Return (X, Y) of the center of cell containing provided text 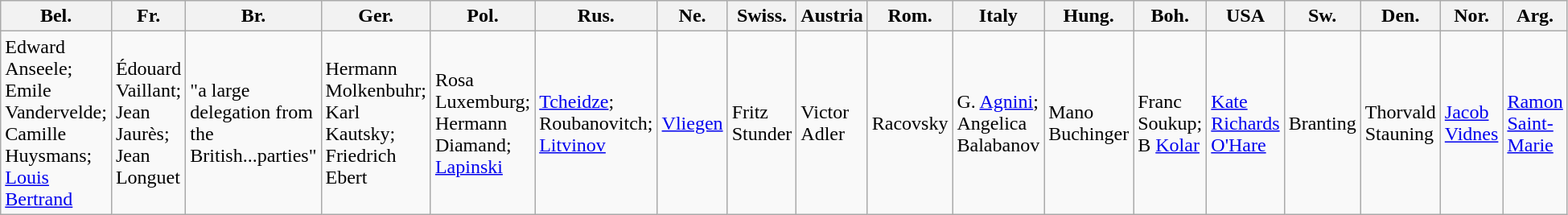
Edward Anseele; Emile Vandervelde; Camille Huysmans; Louis Bertrand (56, 122)
Nor. (1471, 16)
Tcheidze; Roubanovitch; Litvinov (596, 122)
Victor Adler (832, 122)
Fr. (148, 16)
Vliegen (692, 122)
Bel. (56, 16)
G. Agnini; Angelica Balabanov (998, 122)
Rus. (596, 16)
Austria (832, 16)
Branting (1323, 122)
Pol. (483, 16)
Sw. (1323, 16)
Br. (253, 16)
Ne. (692, 16)
Ger. (376, 16)
"a large delegation from the British...parties" (253, 122)
Italy (998, 16)
Hung. (1089, 16)
Kate Richards O'Hare (1245, 122)
Édouard Vaillant; Jean Jaurès; Jean Longuet (148, 122)
Ramon Saint-Marie (1535, 122)
USA (1245, 16)
Hermann Molkenbuhr; Karl Kautsky; Friedrich Ebert (376, 122)
Racovsky (910, 122)
Arg. (1535, 16)
Boh. (1170, 16)
Mano Buchinger (1089, 122)
Thorvald Stauning (1400, 122)
Fritz Stunder (762, 122)
Jacob Vidnes (1471, 122)
Den. (1400, 16)
Rosa Luxemburg; Hermann Diamand; Lapinski (483, 122)
Rom. (910, 16)
Franc Soukup; B Kolar (1170, 122)
Swiss. (762, 16)
